Return [X, Y] of the center of cell containing provided text 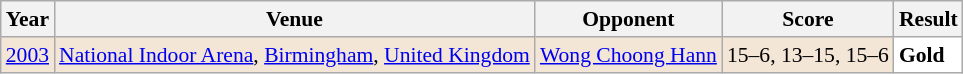
Result [928, 19]
Year [28, 19]
Score [808, 19]
Opponent [628, 19]
15–6, 13–15, 15–6 [808, 55]
Gold [928, 55]
Wong Choong Hann [628, 55]
2003 [28, 55]
Venue [294, 19]
National Indoor Arena, Birmingham, United Kingdom [294, 55]
